Pinpoint the cell where the given text exists, returning its (x, y) midpoint coordinate. 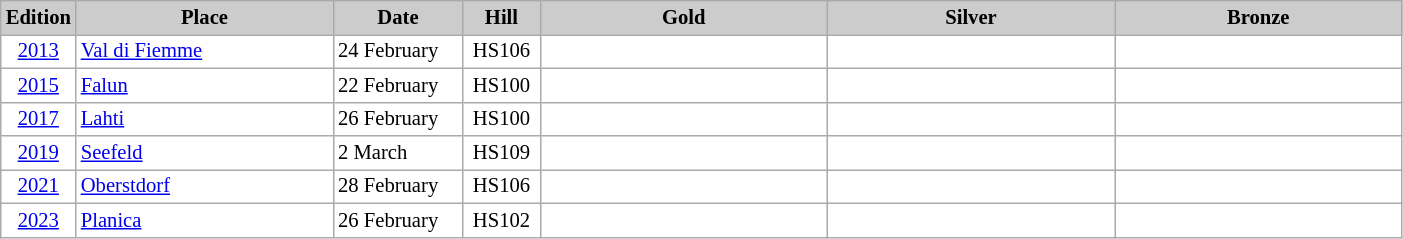
24 February (398, 51)
2015 (38, 85)
Silver (970, 17)
Bronze (1258, 17)
2021 (38, 186)
2017 (38, 119)
HS102 (502, 220)
Date (398, 17)
Falun (204, 85)
Planica (204, 220)
Hill (502, 17)
HS109 (502, 153)
Seefeld (204, 153)
Edition (38, 17)
22 February (398, 85)
2013 (38, 51)
2019 (38, 153)
2023 (38, 220)
Gold (684, 17)
2 March (398, 153)
Oberstdorf (204, 186)
28 February (398, 186)
Place (204, 17)
Lahti (204, 119)
Val di Fiemme (204, 51)
